Locate the cell with the specified text and output its [X, Y] center coordinate. 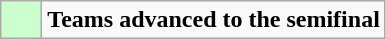
Teams advanced to the semifinal [214, 20]
